Capture the cell that displays the provided text and extract its [x, y] central coordinate. 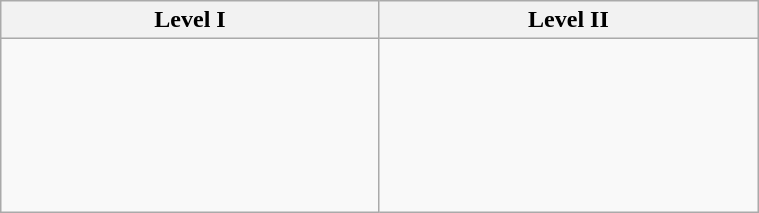
Level I [190, 20]
Level II [568, 20]
